Capture the cell that displays the provided text and extract its [x, y] central coordinate. 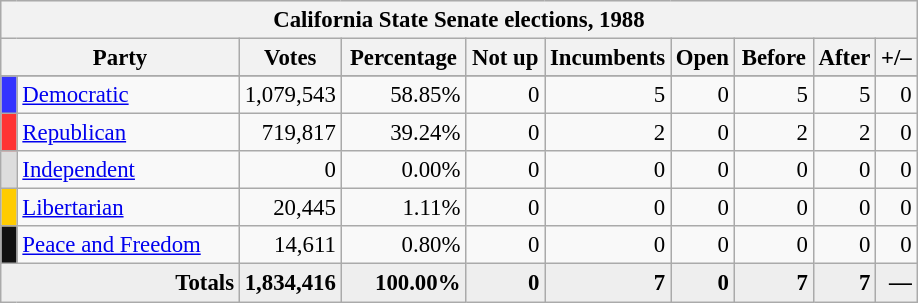
39.24% [404, 133]
Before [774, 58]
Republican [128, 133]
0.00% [404, 170]
719,817 [290, 133]
Open [703, 58]
14,611 [290, 245]
California State Senate elections, 1988 [459, 20]
Libertarian [128, 208]
Peace and Freedom [128, 245]
1,834,416 [290, 283]
Not up [506, 58]
1,079,543 [290, 95]
Independent [128, 170]
Incumbents [608, 58]
Democratic [128, 95]
100.00% [404, 283]
+/– [896, 58]
Totals [120, 283]
After [844, 58]
Percentage [404, 58]
0.80% [404, 245]
Votes [290, 58]
— [896, 283]
58.85% [404, 95]
1.11% [404, 208]
Party [120, 58]
20,445 [290, 208]
